Extract the [X, Y] coordinate from the center of the cell holding the provided text.  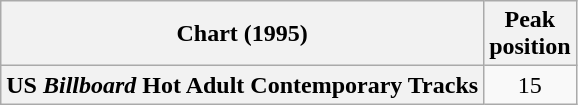
Peakposition [530, 34]
US Billboard Hot Adult Contemporary Tracks [242, 85]
Chart (1995) [242, 34]
15 [530, 85]
